Search for the cell housing the specified text and yield its [X, Y] center coordinate. 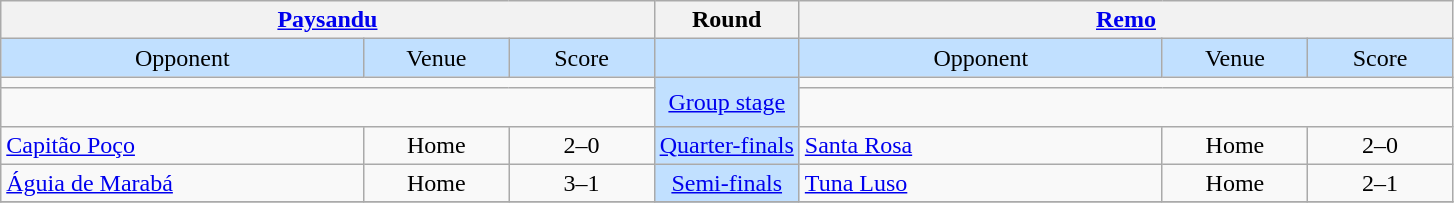
Round [726, 20]
Capitão Poço [182, 145]
3–1 [582, 183]
2–1 [1380, 183]
Quarter-finals [726, 145]
Águia de Marabá [182, 183]
Tuna Luso [980, 183]
Remo [1126, 20]
Paysandu [328, 20]
Semi-finals [726, 183]
Group stage [726, 102]
Santa Rosa [980, 145]
